Output the [x, y] coordinate of the center of the cell containing the given text.  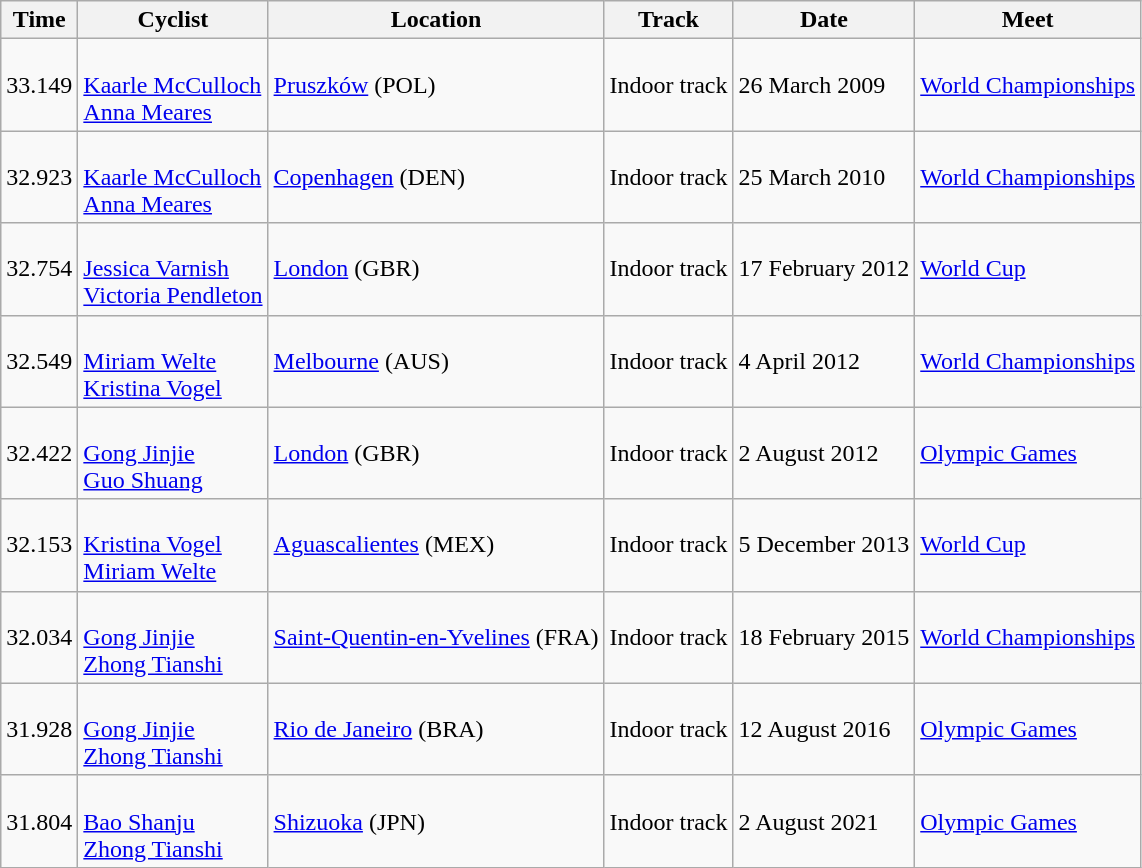
Aguascalientes (MEX) [436, 545]
2 August 2021 [824, 821]
26 March 2009 [824, 85]
Cyclist [173, 20]
2 August 2012 [824, 453]
Pruszków (POL) [436, 85]
12 August 2016 [824, 729]
4 April 2012 [824, 361]
Track [668, 20]
31.804 [40, 821]
Rio de Janeiro (BRA) [436, 729]
Kristina VogelMiriam Welte [173, 545]
32.422 [40, 453]
Bao ShanjuZhong Tianshi [173, 821]
32.549 [40, 361]
32.923 [40, 177]
Meet [1028, 20]
31.928 [40, 729]
Shizuoka (JPN) [436, 821]
Date [824, 20]
33.149 [40, 85]
32.034 [40, 637]
17 February 2012 [824, 269]
5 December 2013 [824, 545]
32.153 [40, 545]
25 March 2010 [824, 177]
Gong JinjieGuo Shuang [173, 453]
Saint-Quentin-en-Yvelines (FRA) [436, 637]
18 February 2015 [824, 637]
Jessica VarnishVictoria Pendleton [173, 269]
32.754 [40, 269]
Miriam WelteKristina Vogel [173, 361]
Location [436, 20]
Time [40, 20]
Copenhagen (DEN) [436, 177]
Melbourne (AUS) [436, 361]
